Identify which cell holds the provided text, then report its [X, Y] central coordinate. 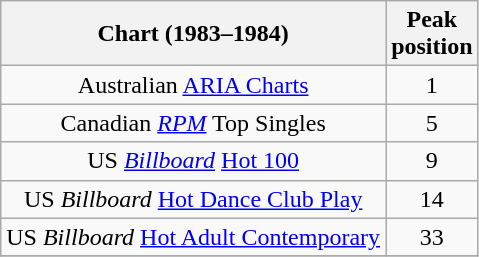
Peakposition [432, 34]
US Billboard Hot Dance Club Play [194, 199]
US Billboard Hot 100 [194, 161]
14 [432, 199]
1 [432, 85]
Canadian RPM Top Singles [194, 123]
9 [432, 161]
Australian ARIA Charts [194, 85]
US Billboard Hot Adult Contemporary [194, 237]
5 [432, 123]
33 [432, 237]
Chart (1983–1984) [194, 34]
